Detect which cell encompasses the target text, then output its (x, y) center coordinate. 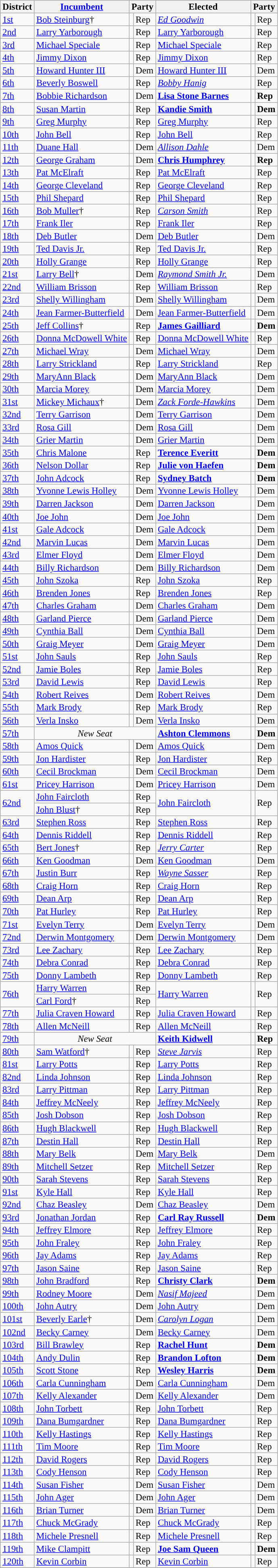
86th (17, 1128)
Wayne Sasser (203, 873)
70th (17, 911)
Bob Steinburg† (82, 20)
83rd (17, 1090)
Carl Ray Russell (203, 1217)
57th (17, 733)
Chris Malone (82, 453)
113th (17, 1472)
47th (17, 606)
22nd (17, 287)
Jonathan Jordan (82, 1217)
Andy Dulin (82, 1357)
97th (17, 1268)
50th (17, 644)
82nd (17, 1077)
Allison Dahle (203, 147)
15th (17, 198)
19th (17, 249)
108th (17, 1408)
77th (17, 1013)
24th (17, 313)
109th (17, 1421)
Bobby Hanig (203, 83)
35th (17, 453)
Joe Sam Queen (203, 1549)
John Blust† (82, 809)
Nasif Majeed (203, 1294)
Keith Kidwell (203, 1039)
Ed Goodwin (203, 20)
112th (17, 1460)
4th (17, 58)
76th (17, 995)
Mickey Michaux† (82, 402)
62nd (17, 803)
Justin Burr (82, 873)
17th (17, 223)
107th (17, 1396)
75th (17, 975)
99th (17, 1294)
114th (17, 1485)
Elected (203, 7)
81st (17, 1064)
13th (17, 173)
Bert Jones† (82, 848)
Julie von Haefen (203, 465)
100th (17, 1307)
John Adcock (82, 478)
88th (17, 1153)
43rd (17, 555)
72nd (17, 937)
11th (17, 147)
Carolyn Logan (203, 1319)
Chris Humphrey (203, 160)
46th (17, 593)
45th (17, 580)
39th (17, 504)
Susan Martin (82, 109)
98th (17, 1281)
118th (17, 1536)
5th (17, 71)
Larry Bell† (82, 274)
2nd (17, 32)
Carl Ford† (82, 1001)
110th (17, 1434)
Rodney Moore (82, 1294)
Jeff Collins† (82, 325)
33rd (17, 427)
68th (17, 886)
34th (17, 440)
84th (17, 1103)
105th (17, 1370)
41st (17, 529)
87th (17, 1141)
95th (17, 1243)
74th (17, 962)
Raymond Smith Jr. (203, 274)
120th (17, 1561)
102nd (17, 1332)
25th (17, 325)
3rd (17, 45)
36th (17, 465)
80th (17, 1052)
Duane Hall (82, 147)
90th (17, 1179)
Steve Jarvis (203, 1052)
104th (17, 1357)
40th (17, 517)
Bob Muller† (82, 211)
26th (17, 338)
George Graham (82, 160)
66th (17, 861)
7th (17, 96)
6th (17, 83)
51st (17, 657)
30th (17, 389)
52nd (17, 669)
59th (17, 759)
60th (17, 771)
Zack Forde-Hawkins (203, 402)
Wesley Harris (203, 1370)
63rd (17, 822)
18th (17, 236)
55th (17, 708)
29th (17, 376)
56th (17, 720)
20th (17, 262)
Scott Stone (82, 1370)
96th (17, 1255)
115th (17, 1497)
64th (17, 835)
Beverly Boswell (82, 83)
117th (17, 1523)
111th (17, 1447)
21st (17, 274)
10th (17, 134)
Incumbent (82, 7)
61st (17, 784)
92nd (17, 1205)
James Gailliard (203, 325)
Brandon Lofton (203, 1357)
16th (17, 211)
12th (17, 160)
93rd (17, 1217)
Jerry Carter (203, 848)
58th (17, 746)
94th (17, 1230)
Nelson Dollar (82, 465)
65th (17, 848)
69th (17, 899)
27th (17, 351)
37th (17, 478)
1st (17, 20)
71st (17, 924)
Christy Clark (203, 1281)
101st (17, 1319)
119th (17, 1549)
8th (17, 109)
53rd (17, 682)
Ashton Clemmons (203, 733)
85th (17, 1116)
Beverly Earle† (82, 1319)
Mike Clampitt (82, 1549)
Carson Smith (203, 211)
67th (17, 873)
23rd (17, 300)
48th (17, 618)
Kandie Smith (203, 109)
Sam Watford† (82, 1052)
73rd (17, 950)
78th (17, 1026)
28th (17, 364)
44th (17, 567)
42nd (17, 542)
103rd (17, 1345)
Terence Everitt (203, 453)
89th (17, 1166)
14th (17, 185)
District (17, 7)
91st (17, 1192)
49th (17, 631)
Lisa Stone Barnes (203, 96)
9th (17, 121)
32nd (17, 415)
31st (17, 402)
Rachel Hunt (203, 1345)
John Bradford (82, 1281)
106th (17, 1383)
79th (17, 1039)
54th (17, 695)
116th (17, 1510)
Bill Brawley (82, 1345)
Sydney Batch (203, 478)
Bobbie Richardson (82, 96)
38th (17, 491)
